Scan for the cell matching the given text and deliver its (x, y) coordinate at center. 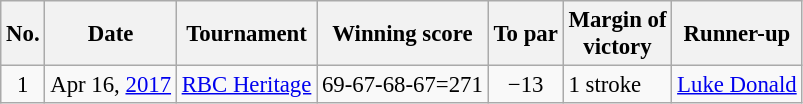
69-67-68-67=271 (403, 85)
Winning score (403, 34)
Date (110, 34)
−13 (526, 85)
1 stroke (618, 85)
RBC Heritage (246, 85)
Luke Donald (737, 85)
Runner-up (737, 34)
Apr 16, 2017 (110, 85)
No. (23, 34)
To par (526, 34)
Tournament (246, 34)
Margin ofvictory (618, 34)
1 (23, 85)
